Search for the cell housing the specified text and yield its [x, y] center coordinate. 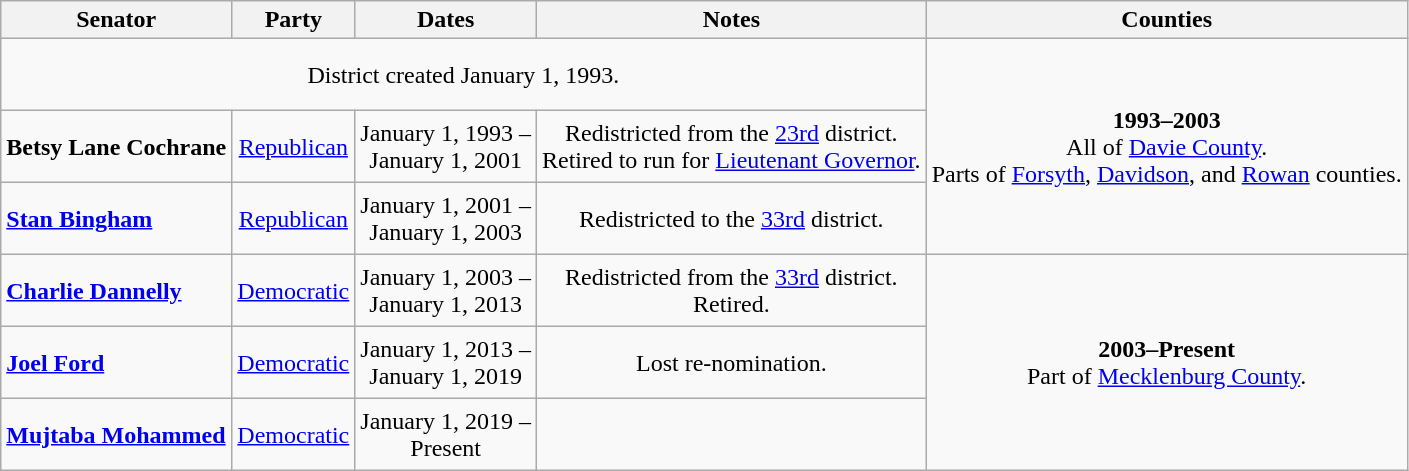
Dates [446, 20]
Betsy Lane Cochrane [116, 147]
Stan Bingham [116, 219]
Counties [1166, 20]
January 1, 2013 – January 1, 2019 [446, 363]
January 1, 1993 – January 1, 2001 [446, 147]
January 1, 2003 – January 1, 2013 [446, 291]
Senator [116, 20]
January 1, 2019 – Present [446, 435]
1993–2003 All of Davie County. Parts of Forsyth, Davidson, and Rowan counties. [1166, 147]
Joel Ford [116, 363]
Charlie Dannelly [116, 291]
Notes [732, 20]
Mujtaba Mohammed [116, 435]
District created January 1, 1993. [464, 75]
Redistricted from the 33rd district. Retired. [732, 291]
January 1, 2001 – January 1, 2003 [446, 219]
Party [294, 20]
Redistricted from the 23rd district. Retired to run for Lieutenant Governor. [732, 147]
Redistricted to the 33rd district. [732, 219]
2003–Present Part of Mecklenburg County. [1166, 363]
Lost re-nomination. [732, 363]
